Capture the cell that displays the provided text and extract its [X, Y] central coordinate. 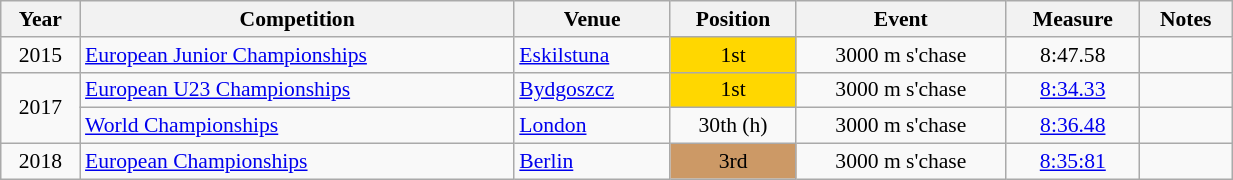
World Championships [297, 126]
Bydgoszcz [592, 90]
8:35:81 [1073, 162]
London [592, 126]
Berlin [592, 162]
Eskilstuna [592, 55]
Competition [297, 19]
Measure [1073, 19]
Venue [592, 19]
8:34.33 [1073, 90]
European Championships [297, 162]
2017 [40, 108]
8:36.48 [1073, 126]
8:47.58 [1073, 55]
Event [901, 19]
Position [733, 19]
30th (h) [733, 126]
European Junior Championships [297, 55]
European U23 Championships [297, 90]
2018 [40, 162]
3rd [733, 162]
Notes [1186, 19]
Year [40, 19]
2015 [40, 55]
